From the cell containing the given text, extract its center point as (x, y) coordinate. 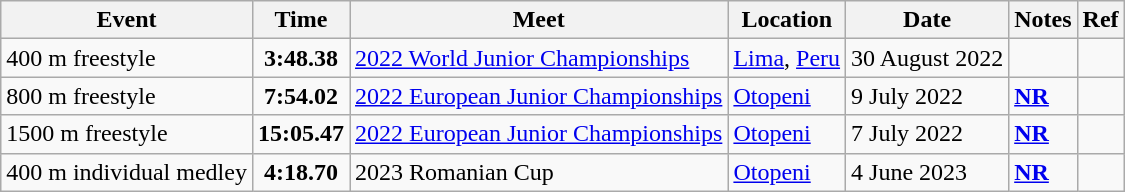
15:05.47 (300, 134)
3:48.38 (300, 58)
9 July 2022 (928, 96)
Lima, Peru (787, 58)
Meet (539, 20)
800 m freestyle (127, 96)
400 m freestyle (127, 58)
Date (928, 20)
Time (300, 20)
2023 Romanian Cup (539, 172)
1500 m freestyle (127, 134)
7:54.02 (300, 96)
4:18.70 (300, 172)
Event (127, 20)
4 June 2023 (928, 172)
Ref (1100, 20)
Notes (1043, 20)
400 m individual medley (127, 172)
7 July 2022 (928, 134)
2022 World Junior Championships (539, 58)
Location (787, 20)
30 August 2022 (928, 58)
